Scan for the cell matching the given text and deliver its (x, y) coordinate at center. 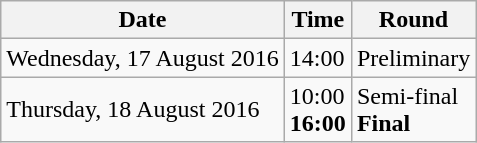
Round (413, 20)
Preliminary (413, 58)
10:0016:00 (318, 110)
14:00 (318, 58)
Semi-finalFinal (413, 110)
Wednesday, 17 August 2016 (143, 58)
Date (143, 20)
Time (318, 20)
Thursday, 18 August 2016 (143, 110)
